Determine the [x, y] coordinate at the center of the cell enclosing the given text.  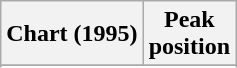
Peakposition [189, 34]
Chart (1995) [72, 34]
